Determine the [X, Y] coordinate at the center of the cell enclosing the given text.  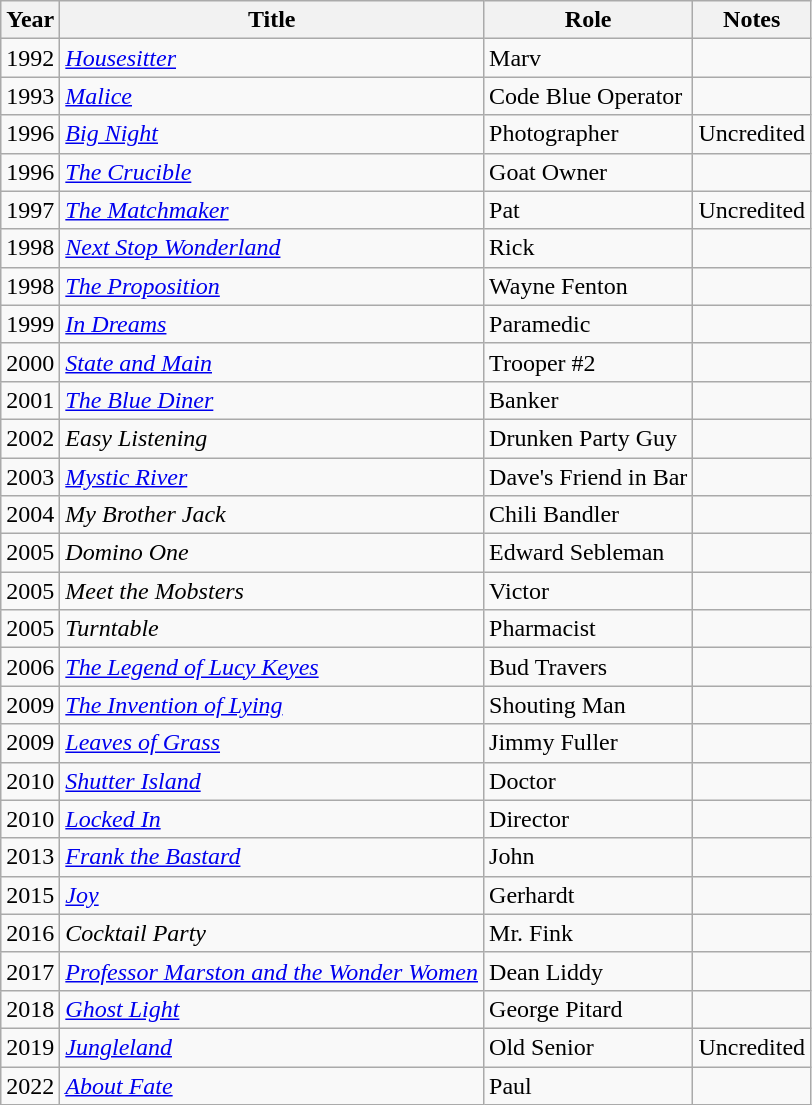
The Blue Diner [272, 400]
2022 [30, 1085]
Trooper #2 [588, 362]
Pharmacist [588, 629]
1993 [30, 96]
Joy [272, 895]
Locked In [272, 819]
2018 [30, 1009]
1992 [30, 58]
Frank the Bastard [272, 857]
Malice [272, 96]
Wayne Fenton [588, 286]
Edward Sebleman [588, 553]
Domino One [272, 553]
Marv [588, 58]
Gerhardt [588, 895]
Shutter Island [272, 781]
Easy Listening [272, 438]
Drunken Party Guy [588, 438]
Next Stop Wonderland [272, 248]
Jungleland [272, 1047]
Photographer [588, 134]
The Matchmaker [272, 210]
2013 [30, 857]
About Fate [272, 1085]
2000 [30, 362]
Leaves of Grass [272, 743]
Old Senior [588, 1047]
Dave's Friend in Bar [588, 477]
Rick [588, 248]
Professor Marston and the Wonder Women [272, 971]
Pat [588, 210]
The Crucible [272, 172]
Paul [588, 1085]
Bud Travers [588, 667]
The Proposition [272, 286]
Victor [588, 591]
Jimmy Fuller [588, 743]
2019 [30, 1047]
Doctor [588, 781]
Mystic River [272, 477]
Banker [588, 400]
2015 [30, 895]
2003 [30, 477]
Shouting Man [588, 705]
My Brother Jack [272, 515]
The Invention of Lying [272, 705]
Housesitter [272, 58]
State and Main [272, 362]
Dean Liddy [588, 971]
Turntable [272, 629]
2001 [30, 400]
Role [588, 20]
In Dreams [272, 324]
George Pitard [588, 1009]
Year [30, 20]
Meet the Mobsters [272, 591]
Director [588, 819]
The Legend of Lucy Keyes [272, 667]
Cocktail Party [272, 933]
1999 [30, 324]
2002 [30, 438]
Code Blue Operator [588, 96]
2004 [30, 515]
Goat Owner [588, 172]
Paramedic [588, 324]
1997 [30, 210]
2016 [30, 933]
2006 [30, 667]
Chili Bandler [588, 515]
Big Night [272, 134]
Notes [752, 20]
Title [272, 20]
Ghost Light [272, 1009]
2017 [30, 971]
John [588, 857]
Mr. Fink [588, 933]
